Output the [x, y] coordinate of the center of the cell containing the given text.  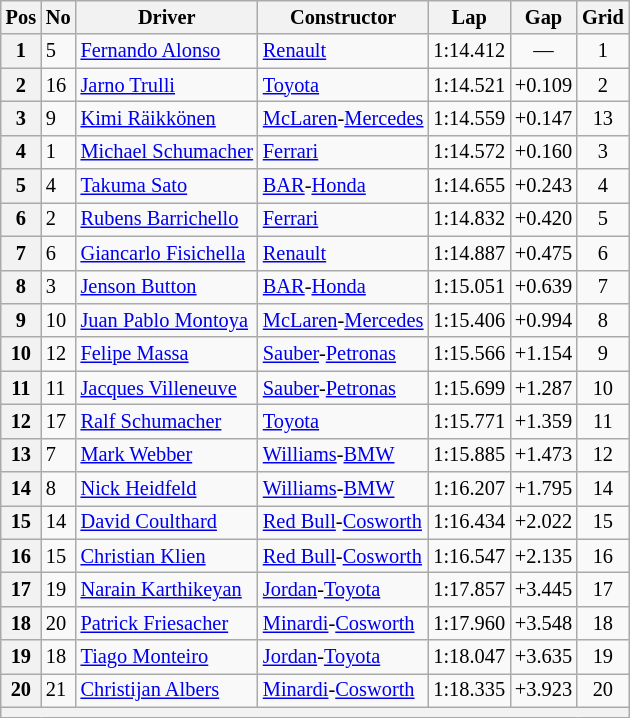
— [544, 51]
+3.923 [544, 690]
+1.287 [544, 388]
+0.109 [544, 85]
Kimi Räikkönen [167, 118]
Rubens Barrichello [167, 219]
+0.639 [544, 287]
1:15.406 [469, 320]
1:15.771 [469, 421]
+2.022 [544, 522]
Driver [167, 17]
+1.795 [544, 489]
1:14.559 [469, 118]
1:17.960 [469, 623]
Mark Webber [167, 455]
+1.473 [544, 455]
Christijan Albers [167, 690]
Giancarlo Fisichella [167, 253]
+0.475 [544, 253]
1:14.655 [469, 186]
David Coulthard [167, 522]
No [58, 17]
Narain Karthikeyan [167, 589]
+0.160 [544, 152]
21 [58, 690]
Nick Heidfeld [167, 489]
1:15.566 [469, 354]
Michael Schumacher [167, 152]
Fernando Alonso [167, 51]
Jenson Button [167, 287]
Juan Pablo Montoya [167, 320]
1:15.885 [469, 455]
+3.548 [544, 623]
+0.420 [544, 219]
Christian Klien [167, 556]
Ralf Schumacher [167, 421]
1:14.412 [469, 51]
Takuma Sato [167, 186]
Tiago Monteiro [167, 657]
Pos [21, 17]
Lap [469, 17]
Gap [544, 17]
1:18.047 [469, 657]
+0.994 [544, 320]
Jarno Trulli [167, 85]
Jacques Villeneuve [167, 388]
Grid [603, 17]
+3.445 [544, 589]
+1.154 [544, 354]
+2.135 [544, 556]
Patrick Friesacher [167, 623]
1:14.572 [469, 152]
1:15.051 [469, 287]
1:16.434 [469, 522]
+3.635 [544, 657]
1:14.832 [469, 219]
+0.147 [544, 118]
1:14.521 [469, 85]
Felipe Massa [167, 354]
Constructor [343, 17]
1:17.857 [469, 589]
1:15.699 [469, 388]
+0.243 [544, 186]
1:14.887 [469, 253]
1:16.547 [469, 556]
+1.359 [544, 421]
1:16.207 [469, 489]
1:18.335 [469, 690]
